Detect which cell encompasses the target text, then output its (X, Y) center coordinate. 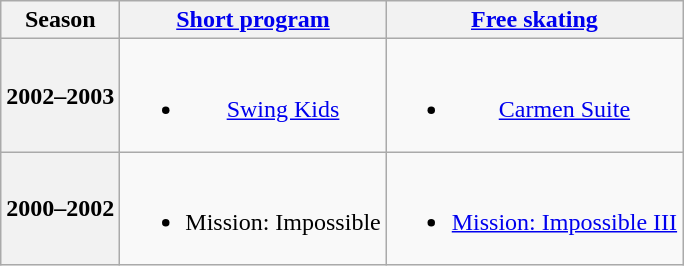
Carmen Suite (534, 96)
Mission: Impossible III (534, 208)
Swing Kids (253, 96)
Season (60, 20)
Free skating (534, 20)
Short program (253, 20)
2002–2003 (60, 96)
Mission: Impossible (253, 208)
2000–2002 (60, 208)
